Extract the (x, y) coordinate from the center of the cell holding the provided text.  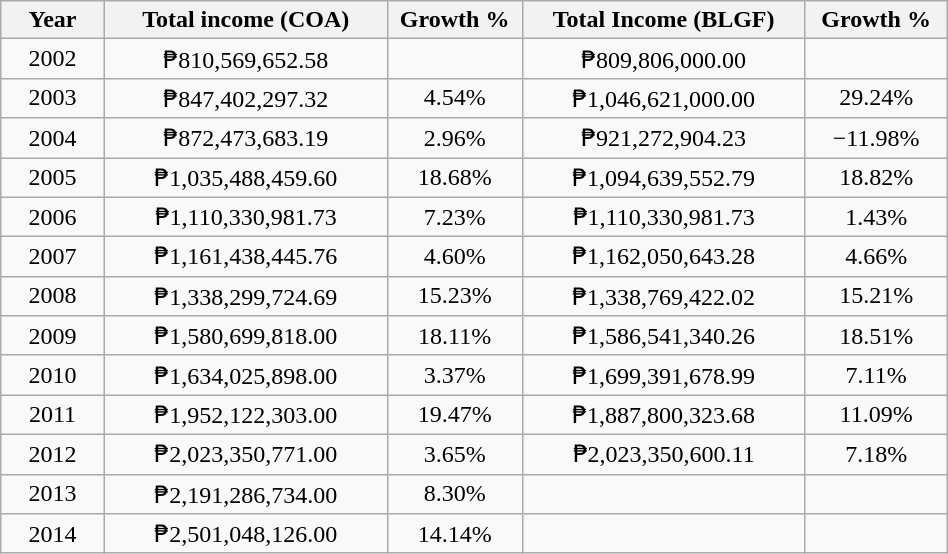
7.23% (454, 217)
₱1,162,050,643.28 (664, 257)
₱1,046,621,000.00 (664, 98)
₱1,580,699,818.00 (246, 336)
₱1,952,122,303.00 (246, 415)
4.66% (876, 257)
18.11% (454, 336)
2014 (52, 534)
₱1,699,391,678.99 (664, 375)
₱1,094,639,552.79 (664, 178)
2011 (52, 415)
19.47% (454, 415)
2013 (52, 494)
14.14% (454, 534)
₱809,806,000.00 (664, 59)
18.68% (454, 178)
7.11% (876, 375)
Total Income (BLGF) (664, 20)
₱921,272,904.23 (664, 138)
2007 (52, 257)
3.37% (454, 375)
7.18% (876, 454)
2006 (52, 217)
₱1,338,769,422.02 (664, 296)
11.09% (876, 415)
₱1,887,800,323.68 (664, 415)
2.96% (454, 138)
2005 (52, 178)
Total income (COA) (246, 20)
2004 (52, 138)
2008 (52, 296)
2010 (52, 375)
₱2,023,350,600.11 (664, 454)
₱1,634,025,898.00 (246, 375)
4.60% (454, 257)
₱1,338,299,724.69 (246, 296)
3.65% (454, 454)
18.51% (876, 336)
₱2,501,048,126.00 (246, 534)
8.30% (454, 494)
2002 (52, 59)
18.82% (876, 178)
2012 (52, 454)
₱1,161,438,445.76 (246, 257)
₱847,402,297.32 (246, 98)
15.21% (876, 296)
Year (52, 20)
₱872,473,683.19 (246, 138)
₱2,191,286,734.00 (246, 494)
15.23% (454, 296)
4.54% (454, 98)
2009 (52, 336)
2003 (52, 98)
1.43% (876, 217)
−11.98% (876, 138)
₱2,023,350,771.00 (246, 454)
₱810,569,652.58 (246, 59)
₱1,586,541,340.26 (664, 336)
29.24% (876, 98)
₱1,035,488,459.60 (246, 178)
